For the text-containing cell, return its midpoint in (x, y) coordinate format. 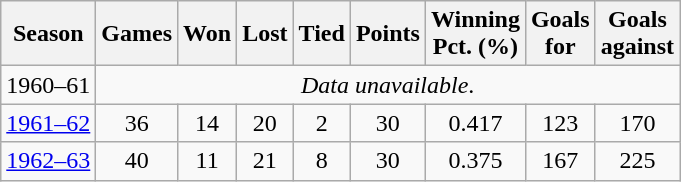
WinningPct. (%) (475, 34)
Season (48, 34)
Goalsfor (560, 34)
20 (265, 123)
1962–63 (48, 161)
Games (137, 34)
1960–61 (48, 85)
Tied (322, 34)
1961–62 (48, 123)
36 (137, 123)
11 (208, 161)
Won (208, 34)
170 (637, 123)
Points (388, 34)
123 (560, 123)
0.417 (475, 123)
Data unavailable. (388, 85)
8 (322, 161)
225 (637, 161)
167 (560, 161)
40 (137, 161)
21 (265, 161)
0.375 (475, 161)
2 (322, 123)
14 (208, 123)
Goalsagainst (637, 34)
Lost (265, 34)
